Detect which cell encompasses the target text, then output its (X, Y) center coordinate. 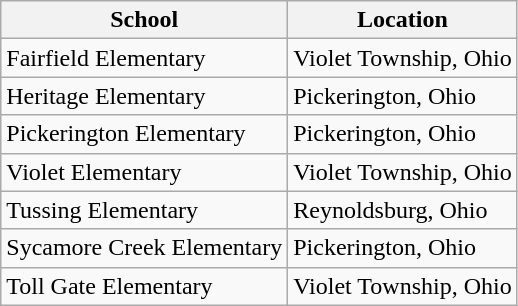
Toll Gate Elementary (144, 286)
Heritage Elementary (144, 96)
Pickerington Elementary (144, 134)
Reynoldsburg, Ohio (403, 210)
Location (403, 20)
Fairfield Elementary (144, 58)
Sycamore Creek Elementary (144, 248)
School (144, 20)
Tussing Elementary (144, 210)
Violet Elementary (144, 172)
